For the text-containing cell, return its midpoint in (X, Y) coordinate format. 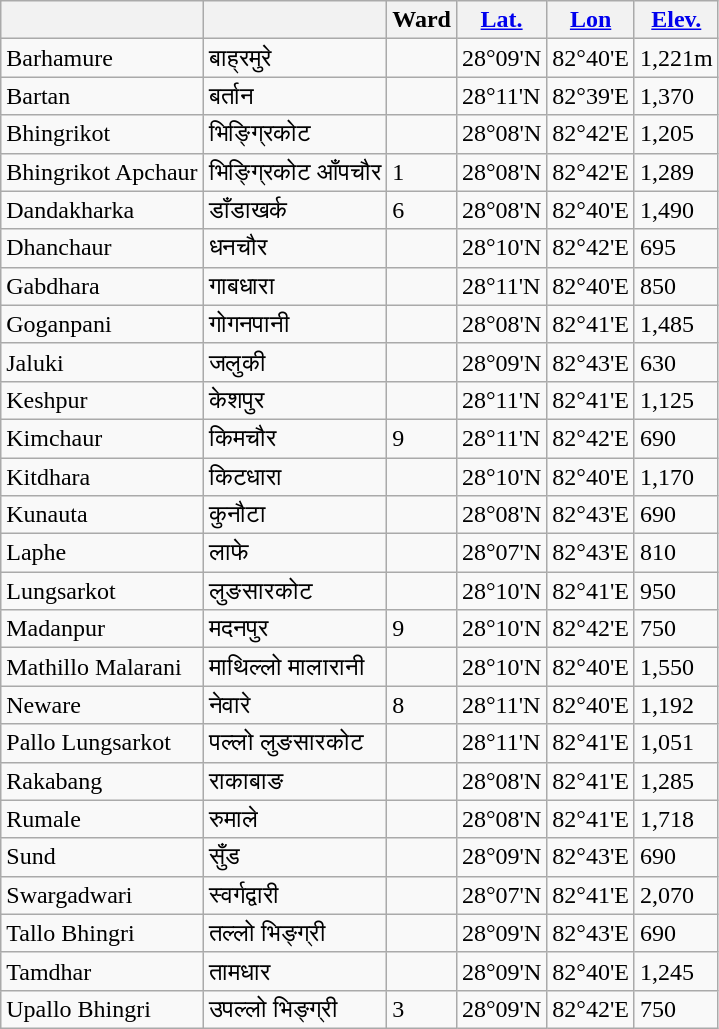
गाबधारा (295, 286)
3 (422, 1009)
गोगनपानी (295, 324)
1,051 (676, 743)
भिङ्ग्रिकोट आँपचौर (295, 172)
2,070 (676, 895)
Kimchaur (102, 438)
1,170 (676, 477)
Dhanchaur (102, 248)
Gabdhara (102, 286)
850 (676, 286)
कुनौटा (295, 515)
Tallo Bhingri (102, 933)
माथिल्लो मालारानी (295, 667)
Lon (591, 20)
1,370 (676, 96)
1,221m (676, 58)
लुङसारकोट (295, 591)
Rakabang (102, 781)
Bhingrikot (102, 134)
1 (422, 172)
1,245 (676, 971)
695 (676, 248)
जलुकी (295, 362)
बाह्रमुरे (295, 58)
रुमाले (295, 819)
Kitdhara (102, 477)
बर्तान (295, 96)
तल्लो भिङ्ग्री (295, 933)
1,285 (676, 781)
1,718 (676, 819)
Jaluki (102, 362)
स्वर्गद्वारी (295, 895)
950 (676, 591)
Sund (102, 857)
Dandakharka (102, 210)
1,192 (676, 705)
82°39'E (591, 96)
Mathillo Malarani (102, 667)
Swargadwari (102, 895)
Ward (422, 20)
Bhingrikot Apchaur (102, 172)
630 (676, 362)
Kunauta (102, 515)
नेवारे (295, 705)
लाफे (295, 553)
धनचौर (295, 248)
6 (422, 210)
मदनपुर (295, 629)
Neware (102, 705)
1,289 (676, 172)
उपल्लो भिङ्ग्री (295, 1009)
1,485 (676, 324)
Lat. (501, 20)
810 (676, 553)
Upallo Bhingri (102, 1009)
Goganpani (102, 324)
Elev. (676, 20)
केशपुर (295, 400)
डाँडाखर्क (295, 210)
1,125 (676, 400)
भिङ्ग्रिकोट (295, 134)
1,490 (676, 210)
Bartan (102, 96)
तामधार (295, 971)
सुँड (295, 857)
Tamdhar (102, 971)
1,205 (676, 134)
Pallo Lungsarkot (102, 743)
राकाबाङ (295, 781)
8 (422, 705)
Madanpur (102, 629)
Barhamure (102, 58)
Lungsarkot (102, 591)
Rumale (102, 819)
Laphe (102, 553)
पल्लो लुङसारकोट (295, 743)
1,550 (676, 667)
किटधारा (295, 477)
किमचौर (295, 438)
Keshpur (102, 400)
